Identify which cell holds the provided text, then report its (X, Y) central coordinate. 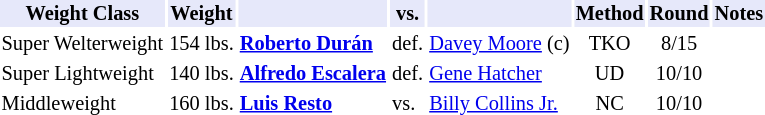
Round (679, 14)
154 lbs. (202, 44)
Super Welterweight (82, 44)
Alfredo Escalera (312, 74)
8/15 (679, 44)
Roberto Durán (312, 44)
vs. (408, 14)
TKO (610, 44)
140 lbs. (202, 74)
10/10 (679, 74)
Gene Hatcher (500, 74)
Weight Class (82, 14)
Weight (202, 14)
Davey Moore (c) (500, 44)
UD (610, 74)
Super Lightweight (82, 74)
Notes (739, 14)
Method (610, 14)
